Scan for the cell matching the given text and deliver its [x, y] coordinate at center. 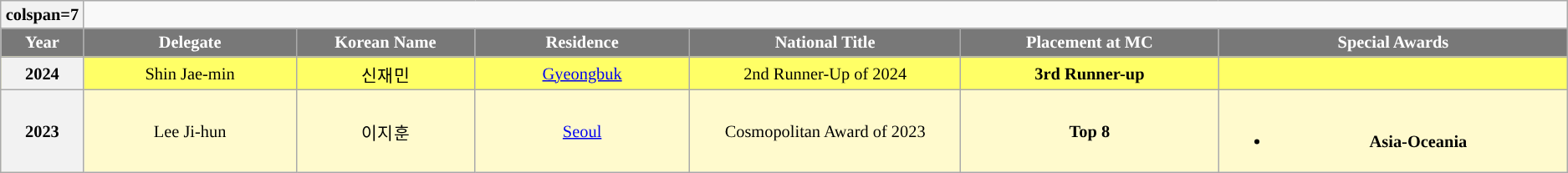
Lee Ji-hun [190, 130]
Shin Jae-min [190, 74]
Special Awards [1393, 43]
Seoul [582, 130]
Delegate [190, 43]
3rd Runner-up [1090, 74]
Residence [582, 43]
Top 8 [1090, 130]
신재민 [386, 74]
Placement at MC [1090, 43]
Asia-Oceania [1393, 130]
colspan=7 [42, 14]
이지훈 [386, 130]
Gyeongbuk [582, 74]
Korean Name [386, 43]
2nd Runner-Up of 2024 [825, 74]
National Title [825, 43]
Year [42, 43]
2023 [42, 130]
Cosmopolitan Award of 2023 [825, 130]
2024 [42, 74]
